Extract the [x, y] coordinate from the center of the cell holding the provided text.  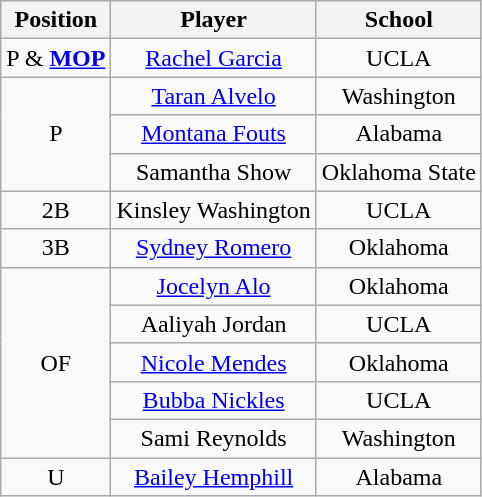
Oklahoma State [398, 172]
Montana Fouts [214, 134]
Sydney Romero [214, 248]
Bailey Hemphill [214, 477]
Jocelyn Alo [214, 286]
Position [56, 20]
Samantha Show [214, 172]
Taran Alvelo [214, 96]
Kinsley Washington [214, 210]
P & MOP [56, 58]
3B [56, 248]
Sami Reynolds [214, 438]
Rachel Garcia [214, 58]
Player [214, 20]
2B [56, 210]
OF [56, 362]
School [398, 20]
Nicole Mendes [214, 362]
P [56, 134]
Bubba Nickles [214, 400]
U [56, 477]
Aaliyah Jordan [214, 324]
